Search for the cell housing the specified text and yield its [x, y] center coordinate. 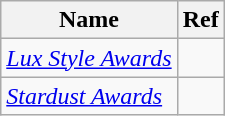
Name [89, 20]
Lux Style Awards [89, 58]
Ref [200, 20]
Stardust Awards [89, 96]
